Detect which cell encompasses the target text, then output its (x, y) center coordinate. 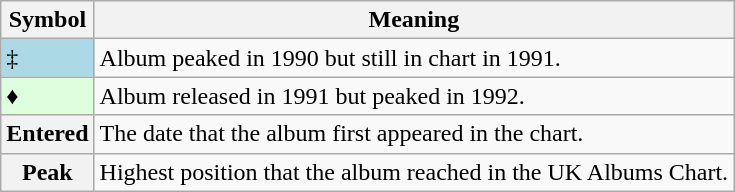
Highest position that the album reached in the UK Albums Chart. (414, 172)
‡ (48, 58)
Entered (48, 134)
The date that the album first appeared in the chart. (414, 134)
♦ (48, 96)
Symbol (48, 20)
Peak (48, 172)
Album peaked in 1990 but still in chart in 1991. (414, 58)
Album released in 1991 but peaked in 1992. (414, 96)
Meaning (414, 20)
